Return the (x, y) coordinate for the center point of the cell that contains the specified text.  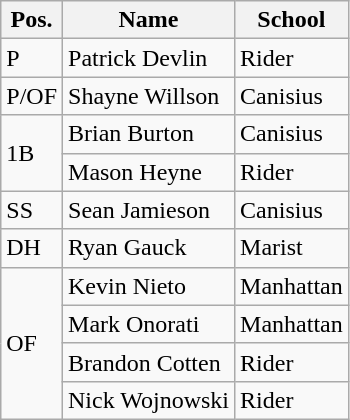
Mason Heyne (149, 172)
Patrick Devlin (149, 58)
Name (149, 20)
DH (32, 248)
1B (32, 153)
Brandon Cotten (149, 362)
Kevin Nieto (149, 286)
Ryan Gauck (149, 248)
Sean Jamieson (149, 210)
Shayne Willson (149, 96)
P/OF (32, 96)
SS (32, 210)
School (292, 20)
P (32, 58)
Marist (292, 248)
Brian Burton (149, 134)
Pos. (32, 20)
Mark Onorati (149, 324)
OF (32, 343)
Nick Wojnowski (149, 400)
